Output the [x, y] coordinate of the center of the cell containing the given text.  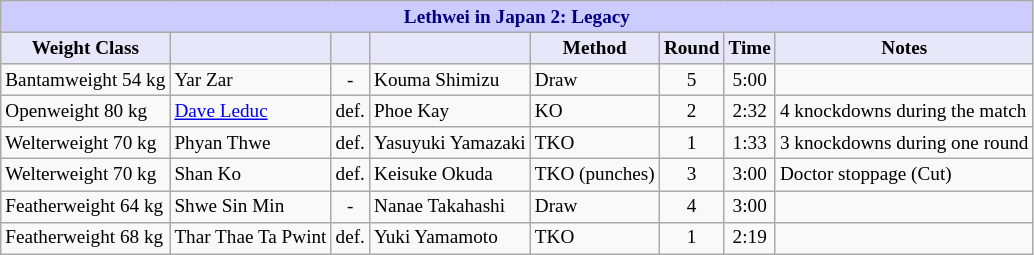
2:19 [750, 238]
4 knockdowns during the match [904, 111]
3 [692, 175]
Nanae Takahashi [450, 206]
Method [594, 48]
Openweight 80 kg [86, 111]
Lethwei in Japan 2: Legacy [517, 17]
Featherweight 64 kg [86, 206]
Shwe Sin Min [250, 206]
Phyan Thwe [250, 143]
3 knockdowns during one round [904, 143]
Weight Class [86, 48]
Doctor stoppage (Cut) [904, 175]
Dave Leduc [250, 111]
Kouma Shimizu [450, 80]
Keisuke Okuda [450, 175]
4 [692, 206]
5:00 [750, 80]
Yasuyuki Yamazaki [450, 143]
TKO (punches) [594, 175]
2 [692, 111]
Phoe Kay [450, 111]
Bantamweight 54 kg [86, 80]
2:32 [750, 111]
Yuki Yamamoto [450, 238]
KO [594, 111]
Notes [904, 48]
Shan Ko [250, 175]
Round [692, 48]
Thar Thae Ta Pwint [250, 238]
Yar Zar [250, 80]
Time [750, 48]
Featherweight 68 kg [86, 238]
5 [692, 80]
1:33 [750, 143]
